Determine the (x, y) coordinate at the center of the cell enclosing the given text.  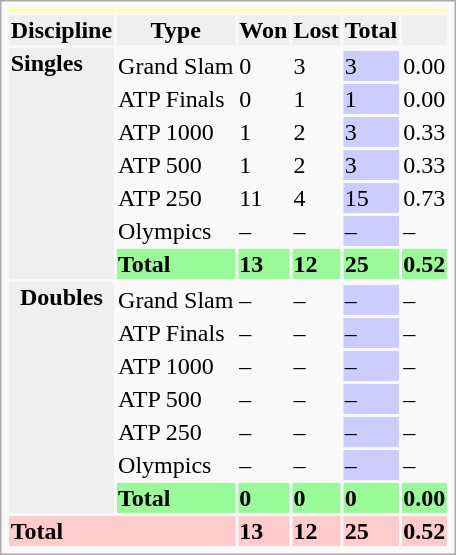
Won (264, 30)
Lost (316, 30)
11 (264, 198)
15 (370, 198)
Discipline (61, 30)
4 (316, 198)
Singles (61, 164)
0.73 (424, 198)
Type (176, 30)
Doubles (61, 398)
